Pinpoint the cell where the given text exists, returning its (x, y) midpoint coordinate. 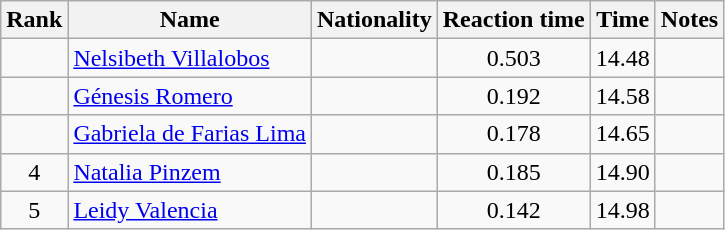
5 (34, 210)
Reaction time (514, 20)
0.142 (514, 210)
Notes (689, 20)
0.178 (514, 134)
Nationality (374, 20)
Gabriela de Farias Lima (190, 134)
4 (34, 172)
14.65 (622, 134)
0.192 (514, 96)
Natalia Pinzem (190, 172)
Rank (34, 20)
Génesis Romero (190, 96)
0.503 (514, 58)
Nelsibeth Villalobos (190, 58)
14.58 (622, 96)
Time (622, 20)
0.185 (514, 172)
14.98 (622, 210)
Name (190, 20)
14.48 (622, 58)
14.90 (622, 172)
Leidy Valencia (190, 210)
